Detect which cell encompasses the target text, then output its (x, y) center coordinate. 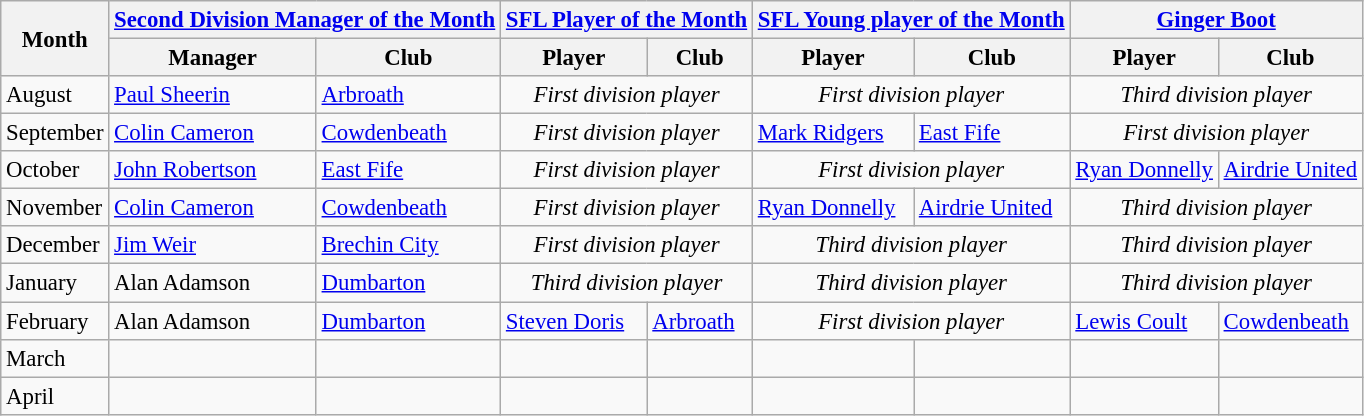
Mark Ridgers (832, 133)
Lewis Coult (1144, 321)
Second Division Manager of the Month (305, 20)
Manager (212, 58)
SFL Young player of the Month (911, 20)
October (55, 170)
September (55, 133)
March (55, 358)
Month (55, 38)
August (55, 95)
John Robertson (212, 170)
SFL Player of the Month (627, 20)
Brechin City (408, 245)
Jim Weir (212, 245)
December (55, 245)
Paul Sheerin (212, 95)
January (55, 283)
April (55, 396)
November (55, 208)
Steven Doris (574, 321)
Ginger Boot (1216, 20)
February (55, 321)
